Extract the (x, y) coordinate from the center of the cell holding the provided text.  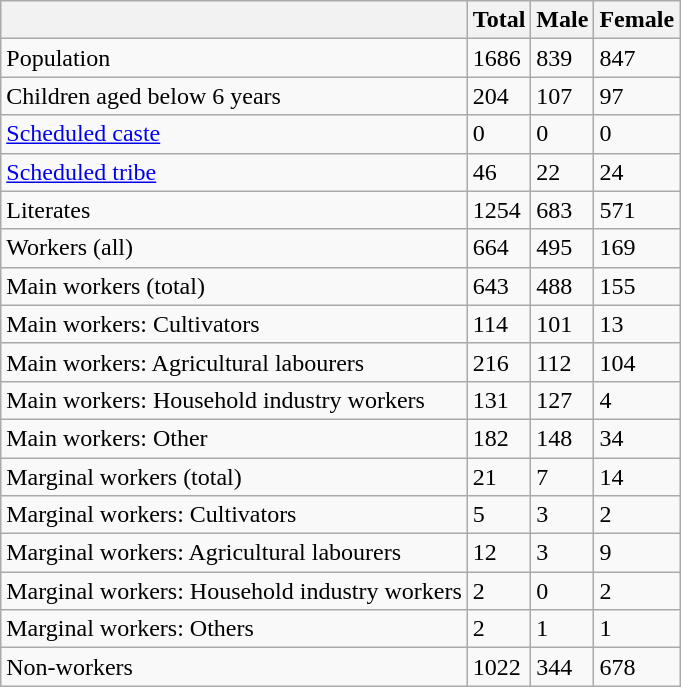
643 (499, 286)
571 (637, 210)
1254 (499, 210)
169 (637, 248)
Marginal workers: Agricultural labourers (234, 553)
112 (562, 362)
Scheduled caste (234, 134)
22 (562, 172)
13 (637, 324)
24 (637, 172)
148 (562, 438)
Marginal workers: Household industry workers (234, 591)
14 (637, 477)
9 (637, 553)
Total (499, 20)
Main workers: Agricultural labourers (234, 362)
21 (499, 477)
839 (562, 58)
7 (562, 477)
114 (499, 324)
Children aged below 6 years (234, 96)
1022 (499, 667)
Workers (all) (234, 248)
Main workers: Other (234, 438)
Literates (234, 210)
Non-workers (234, 667)
847 (637, 58)
Marginal workers: Others (234, 629)
204 (499, 96)
Population (234, 58)
155 (637, 286)
683 (562, 210)
101 (562, 324)
Main workers: Cultivators (234, 324)
664 (499, 248)
216 (499, 362)
34 (637, 438)
Main workers: Household industry workers (234, 400)
678 (637, 667)
5 (499, 515)
97 (637, 96)
107 (562, 96)
Male (562, 20)
Female (637, 20)
4 (637, 400)
488 (562, 286)
127 (562, 400)
131 (499, 400)
495 (562, 248)
46 (499, 172)
Scheduled tribe (234, 172)
Marginal workers: Cultivators (234, 515)
182 (499, 438)
1686 (499, 58)
344 (562, 667)
104 (637, 362)
Marginal workers (total) (234, 477)
Main workers (total) (234, 286)
12 (499, 553)
